Extract the (X, Y) coordinate from the center of the cell holding the provided text.  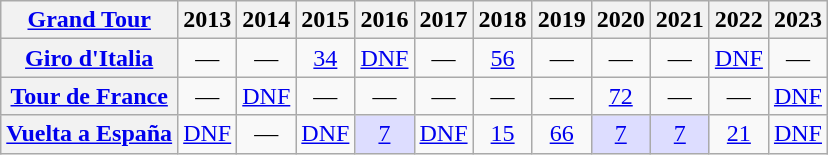
34 (326, 58)
2015 (326, 20)
2021 (680, 20)
Grand Tour (90, 20)
66 (562, 134)
72 (620, 96)
2022 (738, 20)
2020 (620, 20)
2019 (562, 20)
2014 (266, 20)
2018 (502, 20)
56 (502, 58)
2017 (444, 20)
15 (502, 134)
2016 (384, 20)
2023 (798, 20)
2013 (208, 20)
21 (738, 134)
Giro d'Italia (90, 58)
Tour de France (90, 96)
Vuelta a España (90, 134)
